For the text-containing cell, return its midpoint in (X, Y) coordinate format. 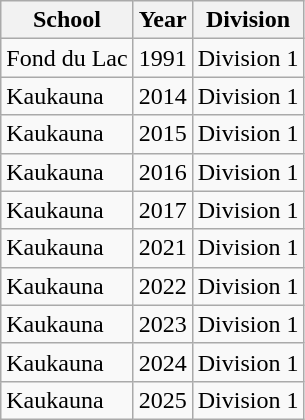
Division (248, 20)
2024 (162, 362)
2015 (162, 134)
2016 (162, 172)
School (67, 20)
2021 (162, 248)
Fond du Lac (67, 58)
2025 (162, 400)
1991 (162, 58)
2017 (162, 210)
Year (162, 20)
2014 (162, 96)
2023 (162, 324)
2022 (162, 286)
